Determine the [X, Y] coordinate at the center of the cell enclosing the given text.  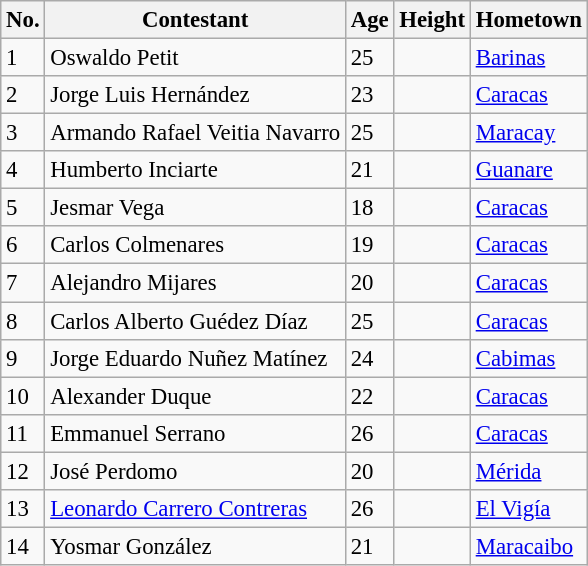
12 [23, 471]
El Vigía [528, 509]
Maracay [528, 133]
Yosmar González [196, 546]
Contestant [196, 20]
Carlos Alberto Guédez Díaz [196, 321]
1 [23, 58]
10 [23, 396]
Barinas [528, 58]
Humberto Inciarte [196, 170]
Armando Rafael Veitia Navarro [196, 133]
Jesmar Vega [196, 208]
Jorge Luis Hernández [196, 95]
Leonardo Carrero Contreras [196, 509]
Maracaibo [528, 546]
Mérida [528, 471]
18 [370, 208]
Oswaldo Petit [196, 58]
11 [23, 433]
6 [23, 245]
José Perdomo [196, 471]
2 [23, 95]
4 [23, 170]
23 [370, 95]
5 [23, 208]
3 [23, 133]
19 [370, 245]
Alejandro Mijares [196, 283]
9 [23, 358]
Jorge Eduardo Nuñez Matínez [196, 358]
14 [23, 546]
8 [23, 321]
Hometown [528, 20]
Height [432, 20]
No. [23, 20]
Alexander Duque [196, 396]
Carlos Colmenares [196, 245]
24 [370, 358]
Age [370, 20]
Cabimas [528, 358]
7 [23, 283]
Emmanuel Serrano [196, 433]
13 [23, 509]
Guanare [528, 170]
22 [370, 396]
